Output the (X, Y) coordinate of the center of the cell containing the given text.  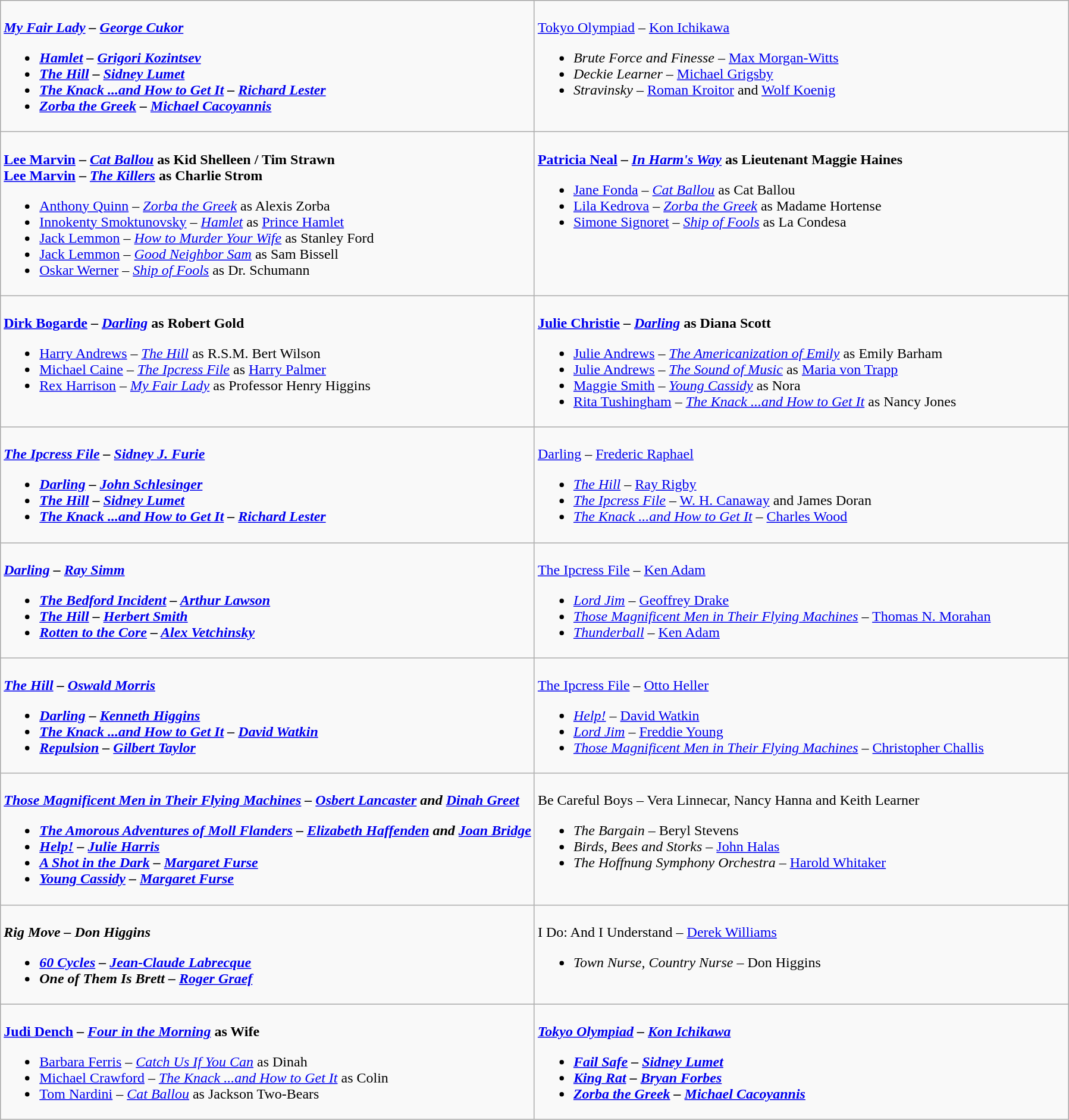
Tokyo Olympiad – Kon IchikawaFail Safe – Sidney LumetKing Rat – Bryan ForbesZorba the Greek – Michael Cacoyannis (801, 1062)
The Hill – Oswald MorrisDarling – Kenneth HigginsThe Knack ...and How to Get It – David WatkinRepulsion – Gilbert Taylor (268, 716)
The Ipcress File – Ken AdamLord Jim – Geoffrey DrakeThose Magnificent Men in Their Flying Machines – Thomas N. MorahanThunderball – Ken Adam (801, 600)
Rig Move – Don Higgins60 Cycles – Jean-Claude LabrecqueOne of Them Is Brett – Roger Graef (268, 954)
The Ipcress File – Sidney J. FurieDarling – John SchlesingerThe Hill – Sidney LumetThe Knack ...and How to Get It – Richard Lester (268, 485)
Darling – Frederic RaphaelThe Hill – Ray RigbyThe Ipcress File – W. H. Canaway and James DoranThe Knack ...and How to Get It – Charles Wood (801, 485)
I Do: And I Understand – Derek WilliamsTown Nurse, Country Nurse – Don Higgins (801, 954)
The Ipcress File – Otto HellerHelp! – David WatkinLord Jim – Freddie YoungThose Magnificent Men in Their Flying Machines – Christopher Challis (801, 716)
Darling – Ray SimmThe Bedford Incident – Arthur LawsonThe Hill – Herbert SmithRotten to the Core – Alex Vetchinsky (268, 600)
Tokyo Olympiad – Kon IchikawaBrute Force and Finesse – Max Morgan-WittsDeckie Learner – Michael GrigsbyStravinsky – Roman Kroitor and Wolf Koenig (801, 67)
